Extract the [x, y] coordinate from the center of the cell holding the provided text.  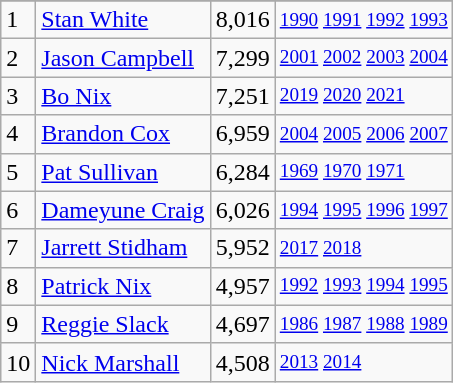
1992 1993 1994 1995 [364, 286]
Pat Sullivan [123, 172]
1990 1991 1992 1993 [364, 20]
Reggie Slack [123, 324]
Nick Marshall [123, 362]
2004 2005 2006 2007 [364, 134]
2019 2020 2021 [364, 96]
6,026 [242, 210]
6,959 [242, 134]
8 [18, 286]
5,952 [242, 248]
Jason Campbell [123, 58]
2001 2002 2003 2004 [364, 58]
1969 1970 1971 [364, 172]
Stan White [123, 20]
8,016 [242, 20]
2017 2018 [364, 248]
Patrick Nix [123, 286]
4,957 [242, 286]
4,697 [242, 324]
9 [18, 324]
7,251 [242, 96]
4,508 [242, 362]
1994 1995 1996 1997 [364, 210]
4 [18, 134]
Brandon Cox [123, 134]
6,284 [242, 172]
Dameyune Craig [123, 210]
1986 1987 1988 1989 [364, 324]
7 [18, 248]
6 [18, 210]
2013 2014 [364, 362]
7,299 [242, 58]
Bo Nix [123, 96]
2 [18, 58]
10 [18, 362]
3 [18, 96]
Jarrett Stidham [123, 248]
5 [18, 172]
1 [18, 20]
